Provide the [X, Y] coordinate of the cell's center where the given text is located.  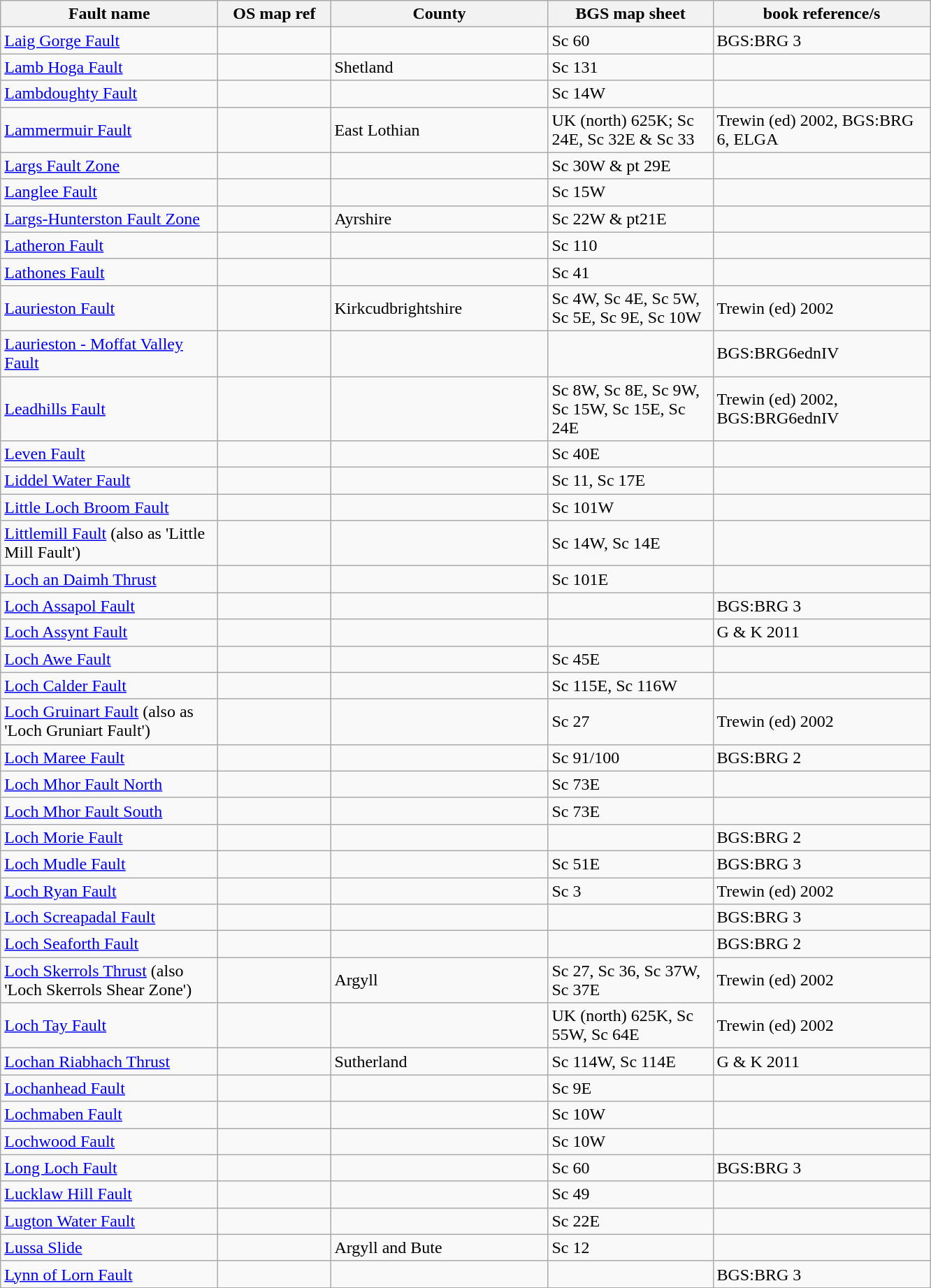
OS map ref [274, 14]
Sc 40E [630, 454]
Laurieston Fault [109, 307]
Loch Ryan Fault [109, 891]
Sc 11, Sc 17E [630, 481]
Sc 12 [630, 1247]
East Lothian [439, 130]
BGS:BRG6ednIV [822, 354]
BGS map sheet [630, 14]
Leven Fault [109, 454]
Loch Morie Fault [109, 837]
Littlemill Fault (also as 'Little Mill Fault') [109, 544]
Lugton Water Fault [109, 1221]
Lochanhead Fault [109, 1088]
Lochmaben Fault [109, 1115]
Sc 49 [630, 1194]
Sc 14W [630, 94]
Lambdoughty Fault [109, 94]
Lamb Hoga Fault [109, 67]
Loch an Daimh Thrust [109, 579]
Loch Assapol Fault [109, 606]
County [439, 14]
Latheron Fault [109, 245]
Langlee Fault [109, 192]
Sc 27, Sc 36, Sc 37W, Sc 37E [630, 980]
book reference/s [822, 14]
Kirkcudbrightshire [439, 307]
Largs Fault Zone [109, 166]
Sc 91/100 [630, 758]
Lochan Riabhach Thrust [109, 1062]
Laurieston - Moffat Valley Fault [109, 354]
Loch Calder Fault [109, 686]
Largs-Hunterston Fault Zone [109, 219]
Sc 14W, Sc 14E [630, 544]
Ayrshire [439, 219]
Loch Mhor Fault South [109, 811]
Lussa Slide [109, 1247]
UK (north) 625K, Sc 55W, Sc 64E [630, 1026]
Lochwood Fault [109, 1141]
Sc 22W & pt21E [630, 219]
Sutherland [439, 1062]
Argyll [439, 980]
Loch Gruinart Fault (also as 'Loch Gruniart Fault') [109, 721]
Leadhills Fault [109, 408]
Sc 115E, Sc 116W [630, 686]
Sc 51E [630, 864]
Loch Screapadal Fault [109, 918]
Argyll and Bute [439, 1247]
Sc 45E [630, 659]
Lynn of Lorn Fault [109, 1274]
Trewin (ed) 2002, BGS:BRG6ednIV [822, 408]
Sc 15W [630, 192]
Little Loch Broom Fault [109, 507]
Sc 101E [630, 579]
Sc 131 [630, 67]
Loch Skerrols Thrust (also 'Loch Skerrols Shear Zone') [109, 980]
Liddel Water Fault [109, 481]
Sc 22E [630, 1221]
Sc 8W, Sc 8E, Sc 9W, Sc 15W, Sc 15E, Sc 24E [630, 408]
Lucklaw Hill Fault [109, 1194]
Loch Mhor Fault North [109, 784]
Sc 110 [630, 245]
Sc 27 [630, 721]
Long Loch Fault [109, 1168]
Loch Awe Fault [109, 659]
Sc 3 [630, 891]
Sc 41 [630, 272]
Loch Mudle Fault [109, 864]
Sc 114W, Sc 114E [630, 1062]
UK (north) 625K; Sc 24E, Sc 32E & Sc 33 [630, 130]
Shetland [439, 67]
Loch Tay Fault [109, 1026]
Fault name [109, 14]
Lammermuir Fault [109, 130]
Lathones Fault [109, 272]
Loch Maree Fault [109, 758]
Sc 101W [630, 507]
Laig Gorge Fault [109, 41]
Sc 30W & pt 29E [630, 166]
Sc 9E [630, 1088]
Loch Assynt Fault [109, 632]
Trewin (ed) 2002, BGS:BRG 6, ELGA [822, 130]
Sc 4W, Sc 4E, Sc 5W, Sc 5E, Sc 9E, Sc 10W [630, 307]
Loch Seaforth Fault [109, 944]
